Detect which cell encompasses the target text, then output its (X, Y) center coordinate. 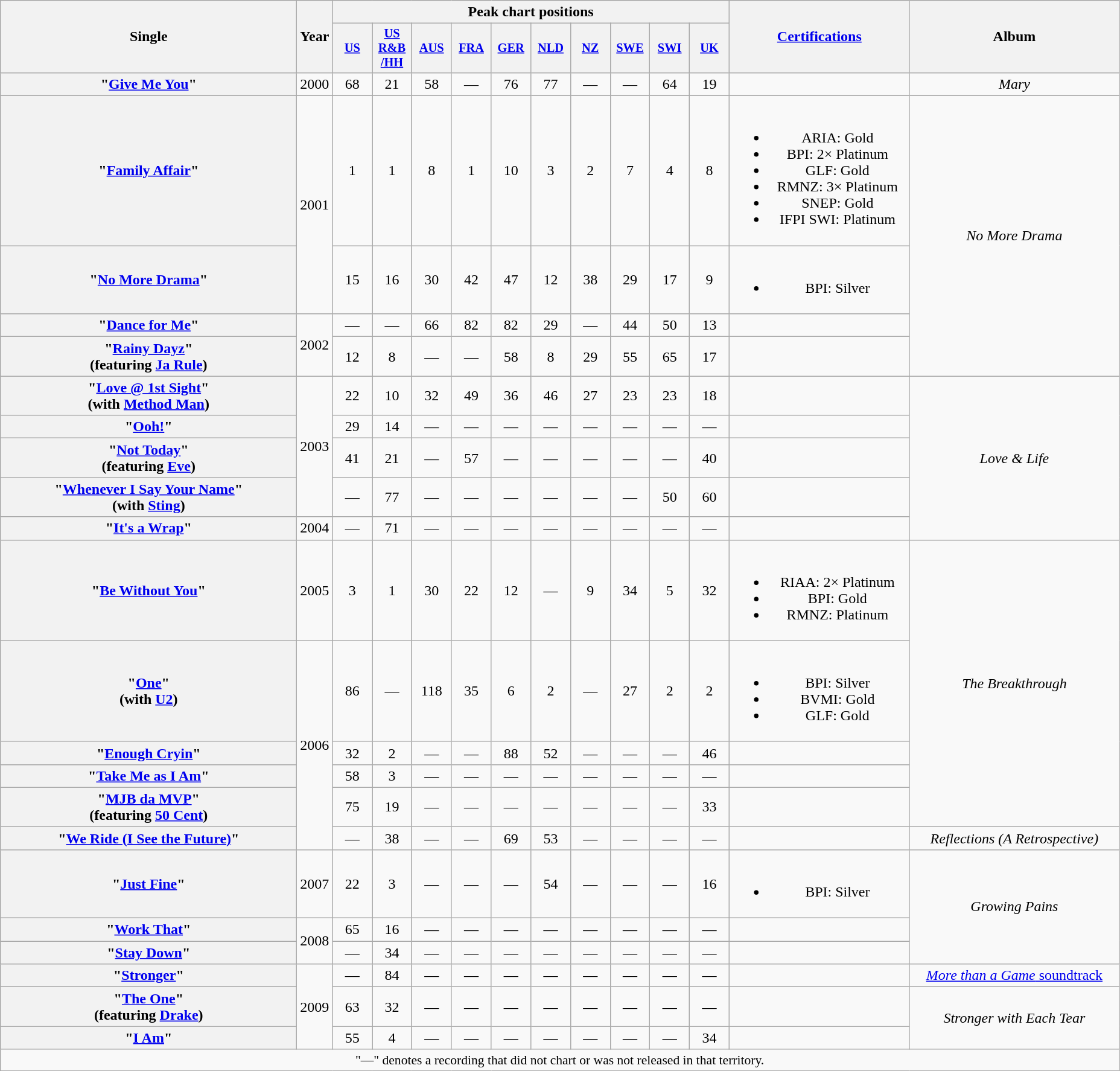
"Enough Cryin" (148, 753)
33 (710, 807)
53 (551, 838)
"Take Me as I Am" (148, 776)
"Just Fine" (148, 884)
"Love @ 1st Sight" (with Method Man) (148, 396)
2001 (315, 205)
NLD (551, 48)
69 (511, 838)
"Not Today" (featuring Eve) (148, 458)
2006 (315, 745)
"Whenever I Say Your Name" (with Sting) (148, 497)
52 (551, 753)
84 (392, 976)
60 (710, 497)
"I Am" (148, 1038)
2005 (315, 590)
5 (670, 590)
"Rainy Dayz" (featuring Ja Rule) (148, 356)
AUS (431, 48)
40 (710, 458)
2002 (315, 345)
2008 (315, 941)
"One"(with U2) (148, 691)
41 (352, 458)
"Stronger" (148, 976)
Certifications (819, 37)
RIAA: 2× PlatinumBPI: GoldRMNZ: Platinum (819, 590)
"Stay Down" (148, 953)
2000 (315, 84)
68 (352, 84)
6 (511, 691)
71 (392, 528)
GER (511, 48)
2009 (315, 1007)
15 (352, 280)
Mary (1014, 84)
"We Ride (I See the Future)" (148, 838)
"MJB da MVP" (featuring 50 Cent) (148, 807)
2007 (315, 884)
86 (352, 691)
7 (630, 171)
US R&B/HH (392, 48)
63 (352, 1007)
66 (431, 325)
NZ (590, 48)
64 (670, 84)
18 (710, 396)
14 (392, 427)
Stronger with Each Tear (1014, 1018)
Growing Pains (1014, 907)
42 (471, 280)
"Ooh!" (148, 427)
FRA (471, 48)
"Family Affair" (148, 171)
The Breakthrough (1014, 683)
Year (315, 37)
"Dance for Me" (148, 325)
US (352, 48)
UK (710, 48)
ARIA: GoldBPI: 2× PlatinumGLF: GoldRMNZ: 3× PlatinumSNEP: GoldIFPI SWI: Platinum (819, 171)
36 (511, 396)
35 (471, 691)
Reflections (A Retrospective) (1014, 838)
More than a Game soundtrack (1014, 976)
49 (471, 396)
"Work That" (148, 930)
"Give Me You" (148, 84)
"No More Drama" (148, 280)
"The One" (featuring Drake) (148, 1007)
54 (551, 884)
Single (148, 37)
2003 (315, 447)
118 (431, 691)
13 (710, 325)
SWI (670, 48)
Peak chart positions (531, 12)
"—" denotes a recording that did not chart or was not released in that territory. (560, 1060)
88 (511, 753)
"Be Without You" (148, 590)
2004 (315, 528)
75 (352, 807)
76 (511, 84)
Album (1014, 37)
No More Drama (1014, 236)
SWE (630, 48)
"It's a Wrap" (148, 528)
BPI: SilverBVMI: GoldGLF: Gold (819, 691)
47 (511, 280)
57 (471, 458)
Love & Life (1014, 458)
44 (630, 325)
